Locate the cell with the specified text and output its (x, y) center coordinate. 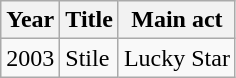
2003 (30, 58)
Title (90, 20)
Year (30, 20)
Main act (176, 20)
Lucky Star (176, 58)
Stile (90, 58)
